From the cell containing the given text, extract its center point as (X, Y) coordinate. 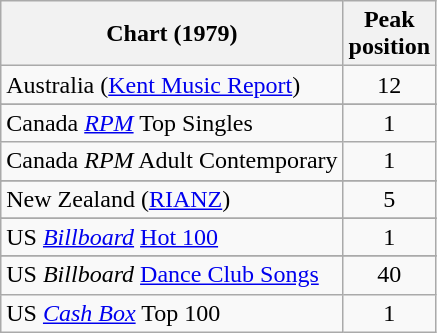
Peakposition (389, 34)
Canada RPM Adult Contemporary (172, 161)
Australia (Kent Music Report) (172, 85)
40 (389, 275)
US Billboard Dance Club Songs (172, 275)
Chart (1979) (172, 34)
US Cash Box Top 100 (172, 313)
New Zealand (RIANZ) (172, 199)
12 (389, 85)
5 (389, 199)
Canada RPM Top Singles (172, 123)
US Billboard Hot 100 (172, 237)
